Detect which cell encompasses the target text, then output its [x, y] center coordinate. 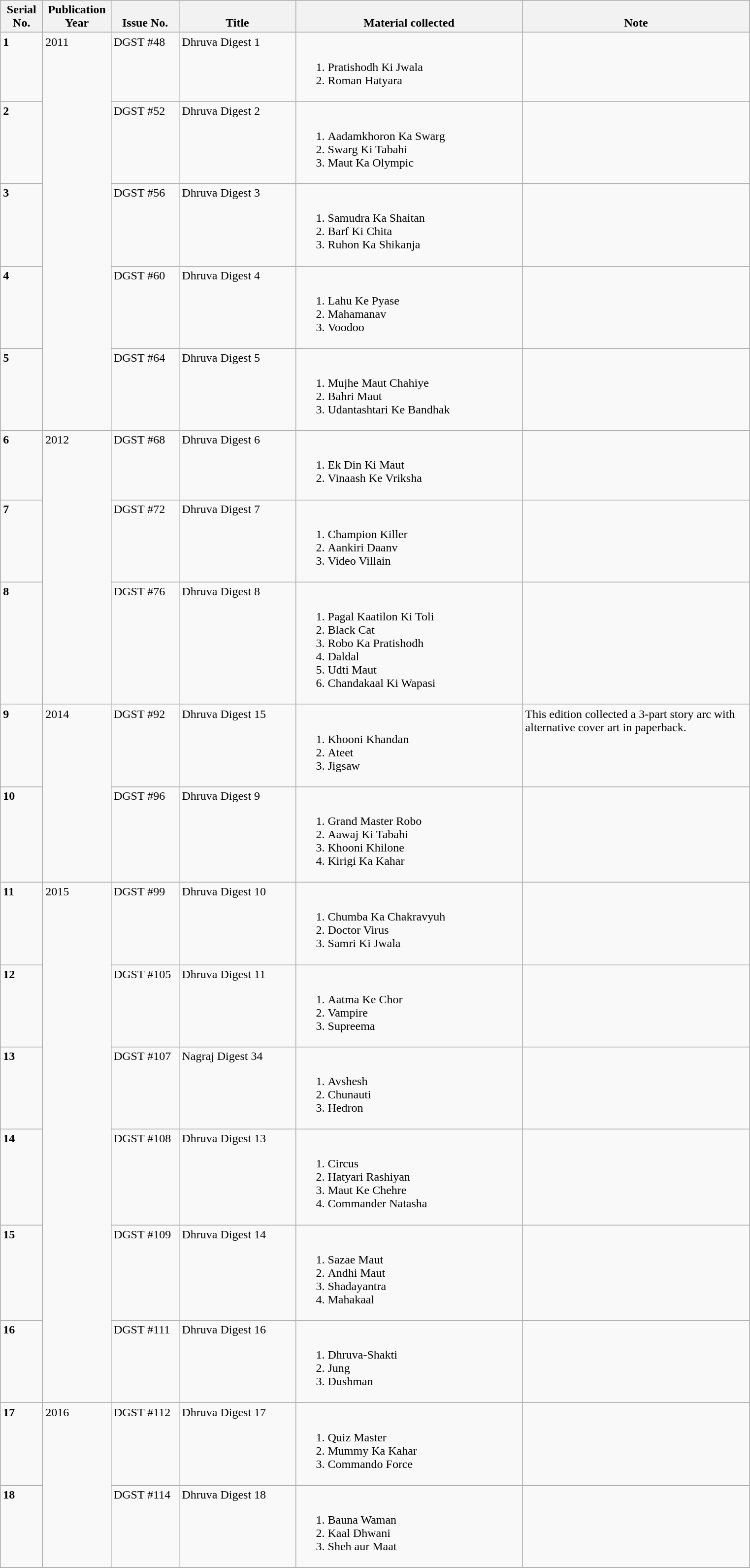
Bauna WamanKaal DhwaniSheh aur Maat [409, 1527]
CircusHatyari RashiyanMaut Ke ChehreCommander Natasha [409, 1177]
DGST #68 [145, 465]
9 [22, 745]
13 [22, 1088]
Mujhe Maut ChahiyeBahri MautUdantashtari Ke Bandhak [409, 389]
Aatma Ke ChorVampireSupreema [409, 1006]
Note [636, 17]
DGST #105 [145, 1006]
Pagal Kaatilon Ki ToliBlack CatRobo Ka PratishodhDaldalUdti MautChandakaal Ki Wapasi [409, 643]
Dhruva Digest 14 [237, 1273]
2015 [77, 1142]
Dhruva Digest 1 [237, 67]
DGST #52 [145, 143]
Dhruva Digest 11 [237, 1006]
Title [237, 17]
Quiz MasterMummy Ka KaharCommando Force [409, 1444]
8 [22, 643]
AvsheshChunautiHedron [409, 1088]
DGST #72 [145, 541]
17 [22, 1444]
Dhruva Digest 15 [237, 745]
Dhruva Digest 8 [237, 643]
DGST #107 [145, 1088]
12 [22, 1006]
1 [22, 67]
DGST #56 [145, 225]
10 [22, 834]
DGST #114 [145, 1527]
DGST #111 [145, 1362]
DGST #109 [145, 1273]
5 [22, 389]
3 [22, 225]
2011 [77, 232]
Dhruva Digest 9 [237, 834]
Publication Year [77, 17]
Dhruva Digest 6 [237, 465]
Material collected [409, 17]
2012 [77, 568]
DGST #99 [145, 923]
Lahu Ke PyaseMahamanavVoodoo [409, 307]
2014 [77, 793]
Dhruva-ShaktiJungDushman [409, 1362]
Dhruva Digest 13 [237, 1177]
Grand Master RoboAawaj Ki TabahiKhooni KhiloneKirigi Ka Kahar [409, 834]
DGST #48 [145, 67]
Dhruva Digest 16 [237, 1362]
DGST #76 [145, 643]
Dhruva Digest 4 [237, 307]
Chumba Ka ChakravyuhDoctor VirusSamri Ki Jwala [409, 923]
2016 [77, 1485]
DGST #108 [145, 1177]
Dhruva Digest 17 [237, 1444]
7 [22, 541]
Sazae MautAndhi MautShadayantraMahakaal [409, 1273]
15 [22, 1273]
DGST #96 [145, 834]
Issue No. [145, 17]
DGST #112 [145, 1444]
14 [22, 1177]
DGST #64 [145, 389]
Dhruva Digest 3 [237, 225]
Dhruva Digest 10 [237, 923]
Dhruva Digest 18 [237, 1527]
Dhruva Digest 2 [237, 143]
11 [22, 923]
18 [22, 1527]
Serial No. [22, 17]
DGST #60 [145, 307]
2 [22, 143]
16 [22, 1362]
DGST #92 [145, 745]
Pratishodh Ki JwalaRoman Hatyara [409, 67]
4 [22, 307]
Aadamkhoron Ka SwargSwarg Ki TabahiMaut Ka Olympic [409, 143]
Champion KillerAankiri DaanvVideo Villain [409, 541]
Ek Din Ki MautVinaash Ke Vriksha [409, 465]
Dhruva Digest 5 [237, 389]
Dhruva Digest 7 [237, 541]
Khooni KhandanAteetJigsaw [409, 745]
This edition collected a 3-part story arc with alternative cover art in paperback. [636, 745]
Nagraj Digest 34 [237, 1088]
Samudra Ka ShaitanBarf Ki ChitaRuhon Ka Shikanja [409, 225]
6 [22, 465]
